Identify which cell holds the provided text, then report its [x, y] central coordinate. 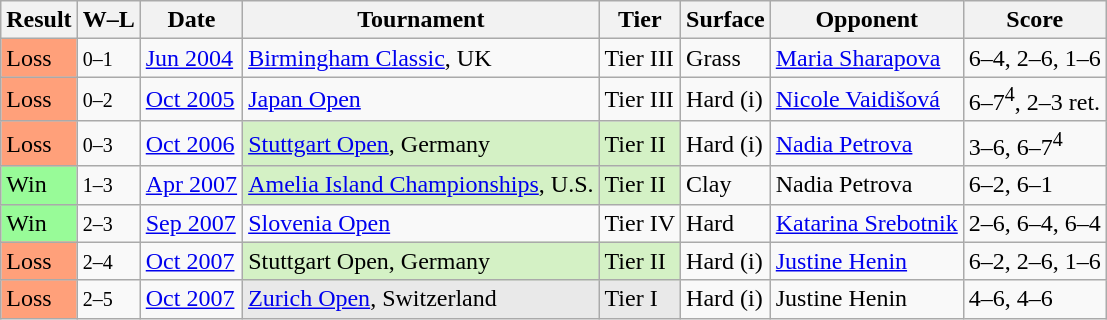
Tournament [421, 20]
Slovenia Open [421, 223]
Score [1034, 20]
Tier [640, 20]
Birmingham Classic, UK [421, 58]
Japan Open [421, 100]
Maria Sharapova [866, 58]
2–6, 6–4, 6–4 [1034, 223]
1–3 [108, 185]
4–6, 4–6 [1034, 299]
Result [39, 20]
2–3 [108, 223]
Tier I [640, 299]
Tier IV [640, 223]
Oct 2005 [191, 100]
Clay [726, 185]
Surface [726, 20]
Jun 2004 [191, 58]
6–4, 2–6, 1–6 [1034, 58]
W–L [108, 20]
0–3 [108, 144]
Zurich Open, Switzerland [421, 299]
Date [191, 20]
0–1 [108, 58]
6–2, 6–1 [1034, 185]
2–5 [108, 299]
6–2, 2–6, 1–6 [1034, 261]
3–6, 6–74 [1034, 144]
Hard [726, 223]
Apr 2007 [191, 185]
Grass [726, 58]
Opponent [866, 20]
Katarina Srebotnik [866, 223]
6–74, 2–3 ret. [1034, 100]
Sep 2007 [191, 223]
Nicole Vaidišová [866, 100]
0–2 [108, 100]
Oct 2006 [191, 144]
2–4 [108, 261]
Amelia Island Championships, U.S. [421, 185]
